Output the [X, Y] coordinate of the center of the cell containing the given text.  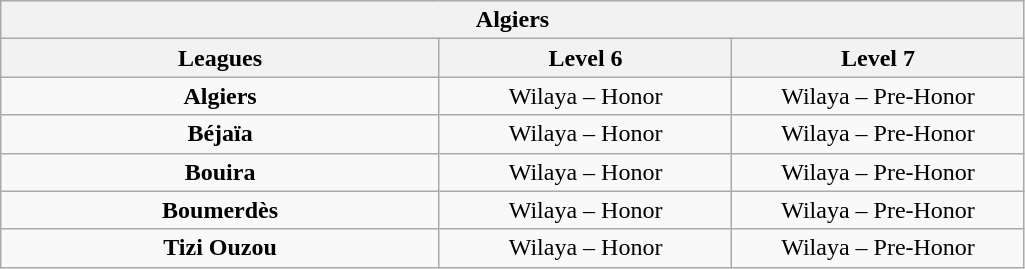
Tizi Ouzou [220, 248]
Level 7 [878, 58]
Level 6 [585, 58]
Leagues [220, 58]
Boumerdès [220, 210]
Béjaïa [220, 134]
Bouira [220, 172]
